Identify which cell holds the provided text, then report its (X, Y) central coordinate. 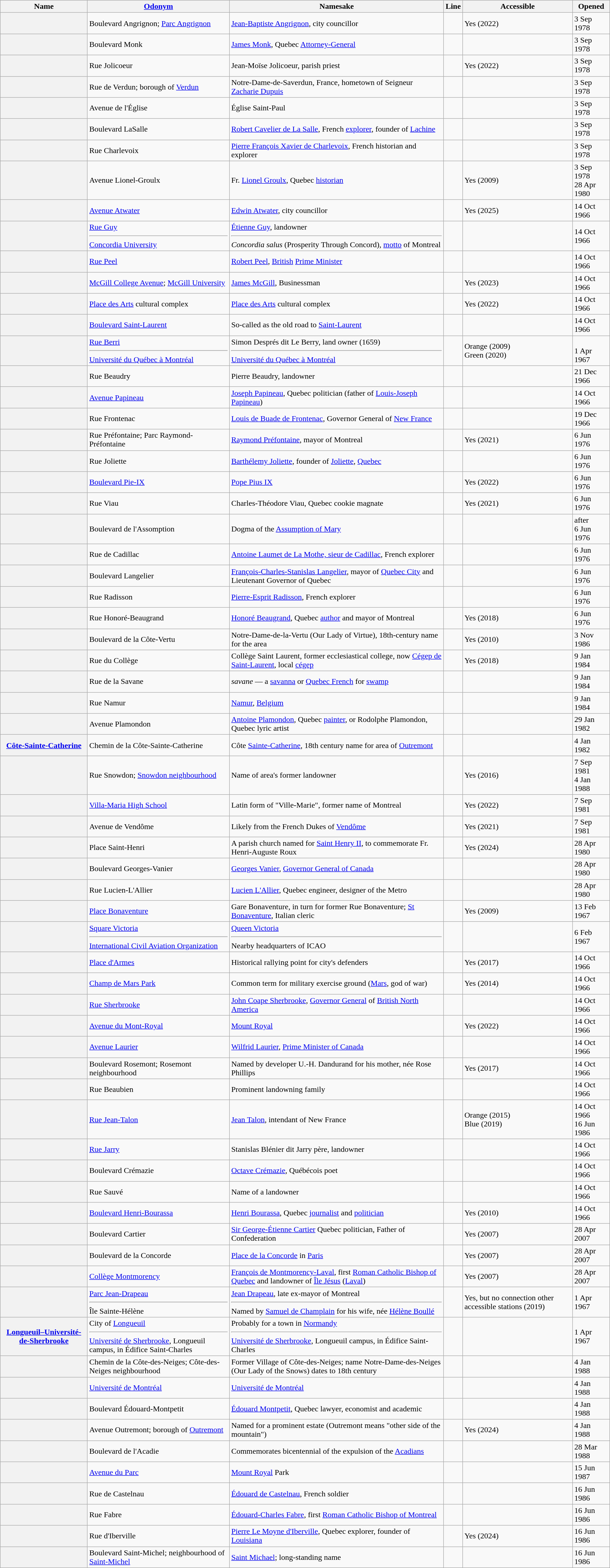
Rue Frontenac (158, 419)
Former Village of Côte-des-Neiges; name Notre-Dame-des-Neiges (Our Lady of the Snows) dates to 18th century (337, 1366)
Honoré Beaugrand, Quebec author and mayor of Montreal (337, 618)
Yes (2014) (517, 983)
Boulevard de l'Assomption (158, 529)
Probably for a town in NormandyUniversité de Sherbrooke, Longueuil campus, in Édifice Saint-Charles (337, 1336)
28 Mar 1988 (591, 1451)
Opened (591, 7)
Place Bonaventure (158, 911)
Rue Jean-Talon (158, 1120)
Notre-Dame-de-Saverdun, France, hometown of Seigneur Zacharie Dupuis (337, 87)
Pierre François Xavier de Charlevoix, French historian and explorer (337, 150)
14 Oct 1966 16 Jun 1986 (591, 1120)
François-Charles-Stanislas Langelier, mayor of Quebec City and Lieutenant Governor of Quebec (337, 576)
Jean Drapeau, late ex-mayor of MontrealNamed by Samuel de Champlain for his wife, née Hélène Boullé (337, 1302)
Georges Vanier, Governor General of Canada (337, 869)
Boulevard de la Concorde (158, 1255)
Name (44, 7)
Odonym (158, 7)
Boulevard Saint-Laurent (158, 325)
21 Dec 1966 (591, 376)
3 Sep 1978 28 Apr 1980 (591, 180)
Avenue Outremont; borough of Outremont (158, 1430)
Côte-Sainte-Catherine (44, 745)
Boulevard Crémazie (158, 1170)
Boulevard Pie-IX (158, 482)
Côte Sainte-Catherine, 18th century name for area of Outremont (337, 745)
Latin form of "Ville-Marie", former name of Montreal (337, 805)
Rue Radisson (158, 597)
Yes (2023) (517, 283)
Namur, Belgium (337, 703)
Rue Charlevoix (158, 150)
Place de la Concorde in Paris (337, 1255)
So-called as the old road to Saint-Laurent (337, 325)
Rue Viau (158, 503)
Avenue Laurier (158, 1047)
Collège Montmorency (158, 1277)
James McGill, Businessman (337, 283)
Namesake (337, 7)
McGill College Avenue; McGill University (158, 283)
Collège Saint Laurent, former ecclesiastical college, now Cégep de Saint-Laurent, local cégep (337, 660)
Jean Talon, intendant of New France (337, 1120)
Boulevard Georges-Vanier (158, 869)
Line (453, 7)
Place Saint-Henri (158, 847)
Orange (2009)Green (2020) (517, 351)
Rue GuyConcordia University (158, 236)
Historical rallying point for city's defenders (337, 962)
Rue de Castelnau (158, 1493)
Mount Royal Park (337, 1473)
Pierre Le Moyne d'Iberville, Quebec explorer, founder of Louisiana (337, 1536)
Avenue Lionel-Groulx (158, 180)
Square VictoriaInternational Civil Aviation Organization (158, 937)
29 Jan 1982 (591, 724)
Parc Jean-DrapeauÎle Sainte-Hélène (158, 1302)
Boulevard de la Côte-Vertu (158, 639)
Boulevard Angrignon; Parc Angrignon (158, 23)
Rue de Verdun; borough of Verdun (158, 87)
7 Sep 1981 4 Jan 1988 (591, 775)
Charles-Théodore Viau, Quebec cookie magnate (337, 503)
Louis de Buade de Frontenac, Governor General of New France (337, 419)
Rue BerriUniversité du Québec à Montréal (158, 351)
Sir George-Étienne Cartier Quebec politician, Father of Confederation (337, 1234)
Boulevard Henri-Bourassa (158, 1213)
4 Jan 1982 (591, 745)
6 Feb 1967 (591, 937)
Henri Bourassa, Quebec journalist and politician (337, 1213)
Étienne Guy, landownerConcordia salus (Prosperity Through Concord), motto of Montreal (337, 236)
Rue Lucien-L'Allier (158, 890)
James Monk, Quebec Attorney-General (337, 44)
13 Feb 1967 (591, 911)
Rue de Cadillac (158, 554)
Robert Peel, British Prime Minister (337, 261)
Pierre Beaudry, landowner (337, 376)
Rue Joliette (158, 461)
Édouard-Charles Fabre, first Roman Catholic Bishop of Montreal (337, 1515)
Boulevard LaSalle (158, 129)
Barthélemy Joliette, founder of Joliette, Quebec (337, 461)
Common term for military exercise ground (Mars, god of war) (337, 983)
Boulevard Langelier (158, 576)
Avenue Papineau (158, 397)
Gare Bonaventure, in turn for former Rue Bonaventure; St Bonaventure, Italian cleric (337, 911)
Raymond Préfontaine, mayor of Montreal (337, 440)
Rue Sauvé (158, 1192)
Édouard Montpetit, Quebec lawyer, economist and academic (337, 1409)
Mount Royal (337, 1026)
Avenue de l'Église (158, 108)
Yes, but no connection other accessible stations (2019) (517, 1302)
Pierre-Esprit Radisson, French explorer (337, 597)
Named for a prominent estate (Outremont means "other side of the mountain") (337, 1430)
Joseph Papineau, Quebec politician (father of Louis-Joseph Papineau) (337, 397)
Rue Beaubien (158, 1090)
Orange (2015)Blue (2019) (517, 1120)
Rue Fabre (158, 1515)
savane — a savanna or Quebec French for swamp (337, 682)
Chemin de la Côte-Sainte-Catherine (158, 745)
Rue Peel (158, 261)
Accessible (517, 7)
Avenue du Mont-Royal (158, 1026)
after6 Jun 1976 (591, 529)
Boulevard de l'Acadie (158, 1451)
Jean-Moïse Jolicoeur, parish priest (337, 66)
Avenue Atwater (158, 210)
Rue Namur (158, 703)
Boulevard Monk (158, 44)
Queen VictoriaNearby headquarters of ICAO (337, 937)
Yes (2016) (517, 775)
Boulevard Rosemont; Rosemont neighbourhood (158, 1068)
19 Dec 1966 (591, 419)
Avenue du Parc (158, 1473)
Rue d'Iberville (158, 1536)
Pope Pius IX (337, 482)
Jean-Baptiste Angrignon, city councillor (337, 23)
John Coape Sherbrooke, Governor General of British North America (337, 1004)
Boulevard Édouard-Montpetit (158, 1409)
Named by developer U.-H. Dandurand for his mother, née Rose Phillips (337, 1068)
City of LongueuilUniversité de Sherbrooke, Longueuil campus, in Édifice Saint-Charles (158, 1336)
Place d'Armes (158, 962)
Wilfrid Laurier, Prime Minister of Canada (337, 1047)
Avenue de Vendôme (158, 826)
Rue Sherbrooke (158, 1004)
Longueuil–Université-de-Sherbrooke (44, 1336)
A parish church named for Saint Henry II, to commemorate Fr. Henri-Auguste Roux (337, 847)
Rue Beaudry (158, 376)
Prominent landowning family (337, 1090)
Yes (2025) (517, 210)
Robert Cavelier de La Salle, French explorer, founder of Lachine (337, 129)
Édouard de Castelnau, French soldier (337, 1493)
Notre-Dame-de-la-Vertu (Our Lady of Virtue), 18th-century name for the area (337, 639)
Fr. Lionel Groulx, Quebec historian (337, 180)
Dogma of the Assumption of Mary (337, 529)
3 Nov 1986 (591, 639)
Boulevard Cartier (158, 1234)
Rue du Collège (158, 660)
François de Montmorency-Laval, first Roman Catholic Bishop of Quebec and landowner of Île Jésus (Laval) (337, 1277)
Rue Snowdon; Snowdon neighbourhood (158, 775)
Rue Préfontaine; Parc Raymond-Préfontaine (158, 440)
Commemorates bicentennial of the expulsion of the Acadians (337, 1451)
Edwin Atwater, city councillor (337, 210)
Name of area's former landowner (337, 775)
Rue Jolicoeur (158, 66)
Chemin de la Côte-des-Neiges; Côte-des-Neiges neighbourhood (158, 1366)
Boulevard Saint-Michel; neighbourhood of Saint-Michel (158, 1557)
Octave Crémazie, Québécois poet (337, 1170)
Champ de Mars Park (158, 983)
15 Jun 1987 (591, 1473)
Avenue Plamondon (158, 724)
Antoine Laumet de La Mothe, sieur de Cadillac, French explorer (337, 554)
Simon Després dit Le Berry, land owner (1659)Université du Québec à Montréal (337, 351)
Antoine Plamondon, Quebec painter, or Rodolphe Plamondon, Quebec lyric artist (337, 724)
Lucien L'Allier, Quebec engineer, designer of the Metro (337, 890)
Rue Honoré-Beaugrand (158, 618)
Name of a landowner (337, 1192)
Villa-Maria High School (158, 805)
Stanislas Blénier dit Jarry père, landowner (337, 1150)
Église Saint-Paul (337, 108)
Likely from the French Dukes of Vendôme (337, 826)
Rue de la Savane (158, 682)
Saint Michael; long-standing name (337, 1557)
Rue Jarry (158, 1150)
